Provide the (x, y) coordinate of the cell's center where the given text is located.  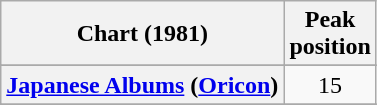
Japanese Albums (Oricon) (142, 85)
Chart (1981) (142, 34)
Peakposition (330, 34)
15 (330, 85)
